Scan for the cell matching the given text and deliver its [X, Y] coordinate at center. 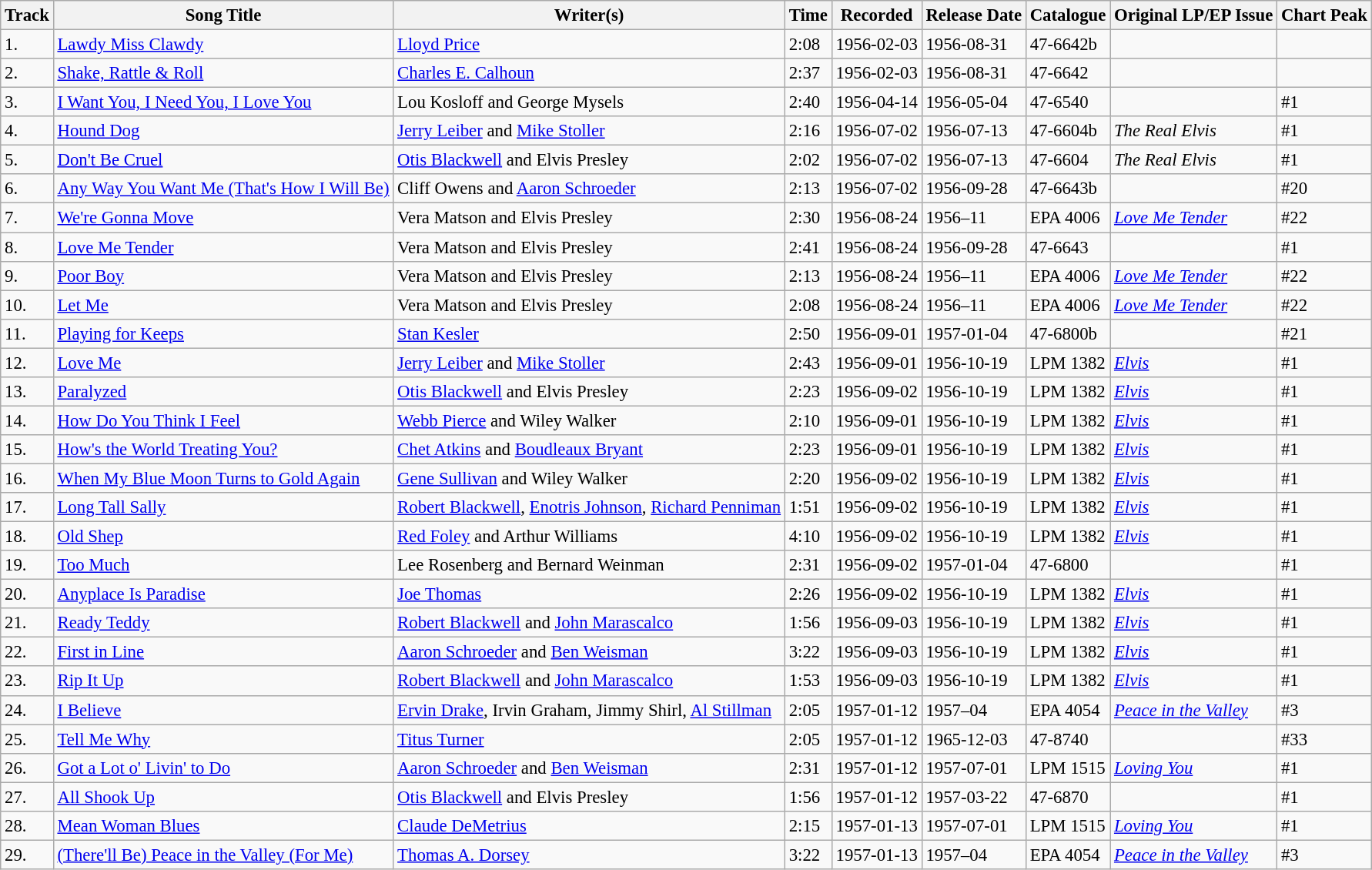
28. [27, 826]
Hound Dog [223, 131]
Webb Pierce and Wiley Walker [590, 420]
47-6642 [1067, 73]
1957-03-22 [973, 797]
Track [27, 15]
6. [27, 189]
Red Foley and Arthur Williams [590, 537]
10. [27, 305]
Old Shep [223, 537]
17. [27, 507]
12. [27, 363]
2:15 [808, 826]
1. [27, 45]
1965-12-03 [973, 739]
5. [27, 160]
I Believe [223, 710]
Let Me [223, 305]
Playing for Keeps [223, 333]
Paralyzed [223, 392]
Stan Kesler [590, 333]
Lloyd Price [590, 45]
How's the World Treating You? [223, 450]
4. [27, 131]
21. [27, 623]
2. [27, 73]
Joe Thomas [590, 594]
2:30 [808, 218]
Lee Rosenberg and Bernard Weinman [590, 565]
9. [27, 276]
19. [27, 565]
Gene Sullivan and Wiley Walker [590, 478]
2:10 [808, 420]
2:37 [808, 73]
Rip It Up [223, 681]
Mean Woman Blues [223, 826]
2:40 [808, 102]
Chart Peak [1324, 15]
Poor Boy [223, 276]
14. [27, 420]
Tell Me Why [223, 739]
1956-04-14 [876, 102]
26. [27, 768]
2:20 [808, 478]
Release Date [973, 15]
47-6604 [1067, 160]
3. [27, 102]
27. [27, 797]
Writer(s) [590, 15]
13. [27, 392]
47-6604b [1067, 131]
2:41 [808, 247]
Thomas A. Dorsey [590, 855]
Lawdy Miss Clawdy [223, 45]
29. [27, 855]
Ervin Drake, Irvin Graham, Jimmy Shirl, Al Stillman [590, 710]
47-6643 [1067, 247]
Time [808, 15]
25. [27, 739]
First in Line [223, 652]
4:10 [808, 537]
24. [27, 710]
#21 [1324, 333]
15. [27, 450]
18. [27, 537]
Original LP/EP Issue [1193, 15]
All Shook Up [223, 797]
(There'll Be) Peace in the Valley (For Me) [223, 855]
Long Tall Sally [223, 507]
11. [27, 333]
7. [27, 218]
1956-05-04 [973, 102]
Titus Turner [590, 739]
Claude DeMetrius [590, 826]
2:26 [808, 594]
Lou Kosloff and George Mysels [590, 102]
#33 [1324, 739]
47-6800b [1067, 333]
We're Gonna Move [223, 218]
Ready Teddy [223, 623]
1:53 [808, 681]
Anyplace Is Paradise [223, 594]
Shake, Rattle & Roll [223, 73]
2:43 [808, 363]
Love Me [223, 363]
When My Blue Moon Turns to Gold Again [223, 478]
47-6540 [1067, 102]
8. [27, 247]
2:02 [808, 160]
How Do You Think I Feel [223, 420]
20. [27, 594]
Robert Blackwell, Enotris Johnson, Richard Penniman [590, 507]
Any Way You Want Me (That's How I Will Be) [223, 189]
47-8740 [1067, 739]
16. [27, 478]
47-6800 [1067, 565]
2:50 [808, 333]
23. [27, 681]
47-6643b [1067, 189]
Cliff Owens and Aaron Schroeder [590, 189]
Charles E. Calhoun [590, 73]
Chet Atkins and Boudleaux Bryant [590, 450]
I Want You, I Need You, I Love You [223, 102]
2:16 [808, 131]
47-6642b [1067, 45]
Got a Lot o' Livin' to Do [223, 768]
1:51 [808, 507]
Too Much [223, 565]
Recorded [876, 15]
22. [27, 652]
Song Title [223, 15]
Don't Be Cruel [223, 160]
47-6870 [1067, 797]
#20 [1324, 189]
Catalogue [1067, 15]
